Find where the given text appears and provide that cell's center as (X, Y) coordinate. 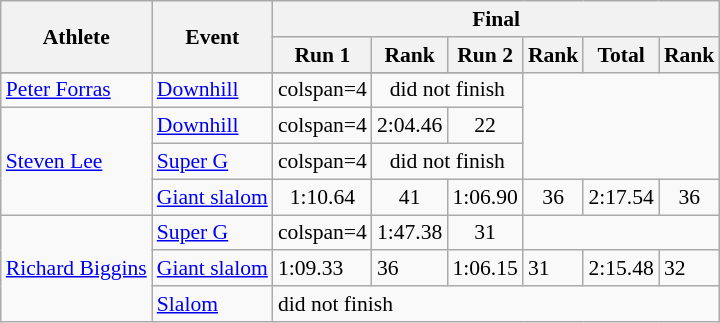
2:15.48 (620, 269)
Total (620, 55)
Steven Lee (76, 162)
Run 2 (484, 55)
1:06.15 (484, 269)
1:09.33 (322, 269)
Slalom (212, 304)
Run 1 (322, 55)
2:04.46 (410, 126)
22 (484, 126)
Athlete (76, 36)
Event (212, 36)
Richard Biggins (76, 268)
Final (496, 19)
41 (410, 197)
1:10.64 (322, 197)
Peter Forras (76, 90)
32 (690, 269)
1:06.90 (484, 197)
1:47.38 (410, 233)
2:17.54 (620, 197)
